Provide the (x, y) coordinate of the cell's center where the given text is located.  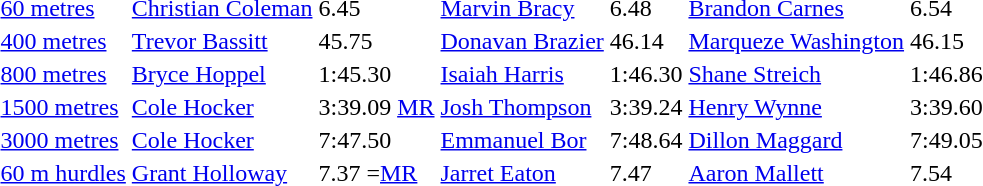
7:48.64 (646, 140)
Emmanuel Bor (522, 140)
Donavan Brazier (522, 41)
Dillon Maggard (796, 140)
7:47.50 (376, 140)
Trevor Bassitt (222, 41)
3:39.24 (646, 107)
Henry Wynne (796, 107)
Marqueze Washington (796, 41)
Isaiah Harris (522, 74)
1:45.30 (376, 74)
3:39.09 MR (376, 107)
Bryce Hoppel (222, 74)
Josh Thompson (522, 107)
46.14 (646, 41)
45.75 (376, 41)
Shane Streich (796, 74)
1:46.30 (646, 74)
